Detect which cell encompasses the target text, then output its (x, y) center coordinate. 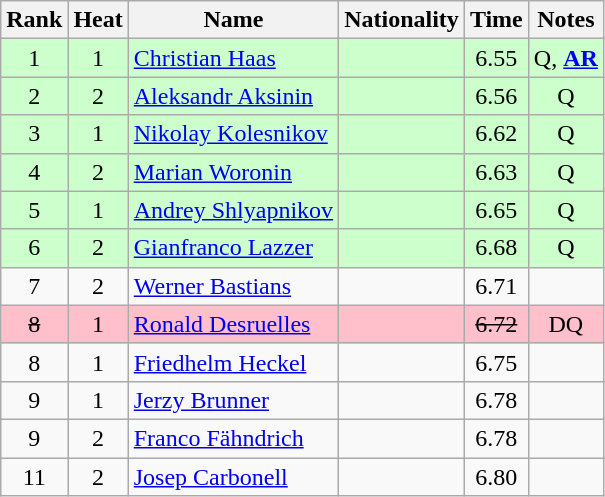
6.62 (496, 134)
6.68 (496, 248)
Werner Bastians (233, 286)
Jerzy Brunner (233, 400)
Nationality (402, 20)
Q, AR (566, 58)
11 (34, 477)
Ronald Desruelles (233, 324)
5 (34, 210)
Name (233, 20)
Notes (566, 20)
4 (34, 172)
Nikolay Kolesnikov (233, 134)
6.63 (496, 172)
Rank (34, 20)
Josep Carbonell (233, 477)
6.56 (496, 96)
6.65 (496, 210)
6.72 (496, 324)
Gianfranco Lazzer (233, 248)
3 (34, 134)
DQ (566, 324)
Aleksandr Aksinin (233, 96)
6 (34, 248)
6.71 (496, 286)
7 (34, 286)
6.75 (496, 362)
6.55 (496, 58)
Heat (98, 20)
6.80 (496, 477)
Christian Haas (233, 58)
Time (496, 20)
Franco Fähndrich (233, 438)
Andrey Shlyapnikov (233, 210)
Friedhelm Heckel (233, 362)
Marian Woronin (233, 172)
